Determine the (x, y) coordinate at the center of the cell enclosing the given text.  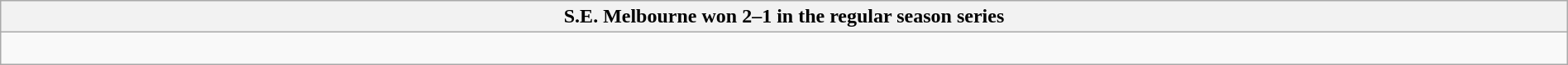
S.E. Melbourne won 2–1 in the regular season series (784, 17)
